From the cell containing the given text, extract its center point as [x, y] coordinate. 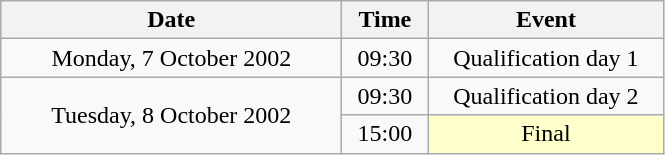
Monday, 7 October 2002 [172, 58]
Time [385, 20]
Qualification day 2 [546, 96]
Qualification day 1 [546, 58]
Event [546, 20]
Date [172, 20]
15:00 [385, 134]
Final [546, 134]
Tuesday, 8 October 2002 [172, 115]
